For the text-containing cell, return its midpoint in [X, Y] coordinate format. 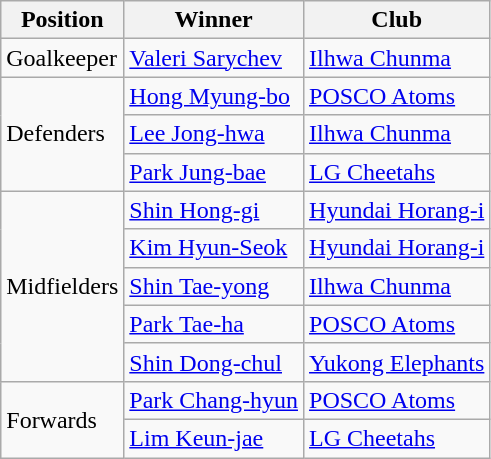
Shin Hong-gi [214, 210]
Defenders [62, 134]
Position [62, 20]
Shin Dong-chul [214, 362]
Goalkeeper [62, 58]
Club [397, 20]
Forwards [62, 419]
Valeri Sarychev [214, 58]
Winner [214, 20]
Park Chang-hyun [214, 400]
Park Tae-ha [214, 324]
Kim Hyun-Seok [214, 248]
Lim Keun-jae [214, 438]
Midfielders [62, 286]
Lee Jong-hwa [214, 134]
Yukong Elephants [397, 362]
Hong Myung-bo [214, 96]
Park Jung-bae [214, 172]
Shin Tae-yong [214, 286]
